Search for the cell housing the specified text and yield its [X, Y] center coordinate. 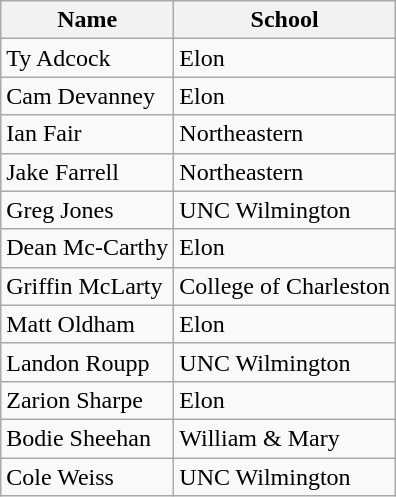
Bodie Sheehan [88, 438]
Ty Adcock [88, 58]
Dean Mc‑Carthy [88, 248]
William & Mary [285, 438]
Greg Jones [88, 210]
Zarion Sharpe [88, 400]
Ian Fair [88, 134]
Cam Devanney [88, 96]
Griffin McLarty [88, 286]
Jake Farrell [88, 172]
Cole Weiss [88, 477]
School [285, 20]
Matt Oldham [88, 324]
College of Charleston [285, 286]
Landon Roupp [88, 362]
Name [88, 20]
